Provide the [x, y] coordinate of the cell's center where the given text is located.  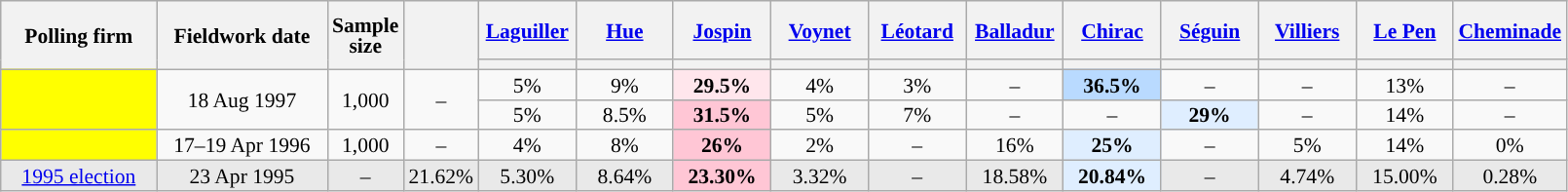
5.30% [527, 175]
Villiers [1307, 30]
Jospin [722, 30]
8.64% [624, 175]
0% [1510, 146]
3% [917, 84]
1995 election [79, 175]
Séguin [1210, 30]
31.5% [722, 115]
Polling firm [79, 35]
29% [1210, 115]
Voynet [820, 30]
Léotard [917, 30]
23.30% [722, 175]
20.84% [1112, 175]
Hue [624, 30]
25% [1112, 146]
7% [917, 115]
Samplesize [365, 35]
Fieldwork date [242, 35]
21.62% [440, 175]
Balladur [1015, 30]
36.5% [1112, 84]
13% [1404, 84]
29.5% [722, 84]
26% [722, 146]
15.00% [1404, 175]
18 Aug 1997 [242, 99]
8.5% [624, 115]
Cheminade [1510, 30]
16% [1015, 146]
Le Pen [1404, 30]
0.28% [1510, 175]
2% [820, 146]
4.74% [1307, 175]
9% [624, 84]
Laguiller [527, 30]
Chirac [1112, 30]
23 Apr 1995 [242, 175]
8% [624, 146]
18.58% [1015, 175]
17–19 Apr 1996 [242, 146]
3.32% [820, 175]
